Scan for the cell matching the given text and deliver its [x, y] coordinate at center. 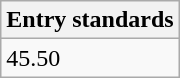
Entry standards [90, 20]
45.50 [90, 58]
